Determine the (x, y) coordinate at the center of the cell enclosing the given text.  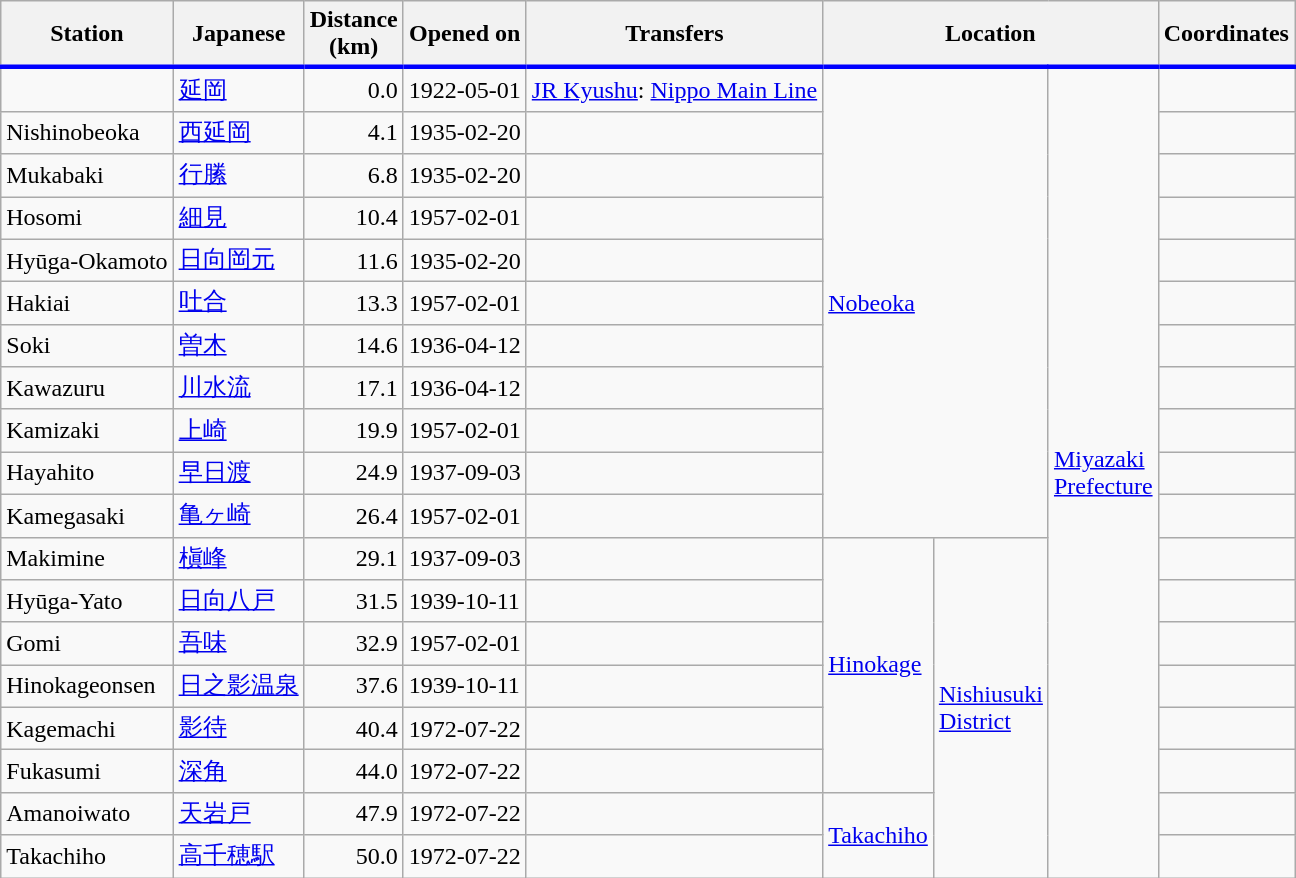
Fukasumi (87, 772)
31.5 (354, 602)
0.0 (354, 89)
19.9 (354, 430)
早日渡 (238, 474)
Soki (87, 346)
上崎 (238, 430)
MiyazakiPrefecture (1103, 472)
24.9 (354, 474)
槇峰 (238, 558)
Station (87, 34)
吐合 (238, 304)
17.1 (354, 388)
6.8 (354, 176)
細見 (238, 218)
天岩戸 (238, 814)
Coordinates (1226, 34)
40.4 (354, 728)
行縢 (238, 176)
JR Kyushu: Nippo Main Line (674, 89)
Kamizaki (87, 430)
Nobeoka (936, 302)
Kagemachi (87, 728)
Kamegasaki (87, 516)
Hinokage (878, 664)
11.6 (354, 260)
Hyūga-Okamoto (87, 260)
10.4 (354, 218)
日向岡元 (238, 260)
曽木 (238, 346)
Amanoiwato (87, 814)
14.6 (354, 346)
西延岡 (238, 132)
高千穂駅 (238, 856)
Distance(km) (354, 34)
29.1 (354, 558)
深角 (238, 772)
Japanese (238, 34)
Hosomi (87, 218)
26.4 (354, 516)
Hakiai (87, 304)
44.0 (354, 772)
影待 (238, 728)
日向八戸 (238, 602)
NishiusukiDistrict (990, 707)
川水流 (238, 388)
Kawazuru (87, 388)
亀ヶ崎 (238, 516)
50.0 (354, 856)
Location (990, 34)
延岡 (238, 89)
Mukabaki (87, 176)
Hayahito (87, 474)
47.9 (354, 814)
Opened on (464, 34)
4.1 (354, 132)
日之影温泉 (238, 686)
Hinokageonsen (87, 686)
Nishinobeoka (87, 132)
37.6 (354, 686)
1922-05-01 (464, 89)
13.3 (354, 304)
Makimine (87, 558)
Gomi (87, 644)
32.9 (354, 644)
吾味 (238, 644)
Transfers (674, 34)
Hyūga-Yato (87, 602)
